Locate the cell with the specified text and output its (X, Y) center coordinate. 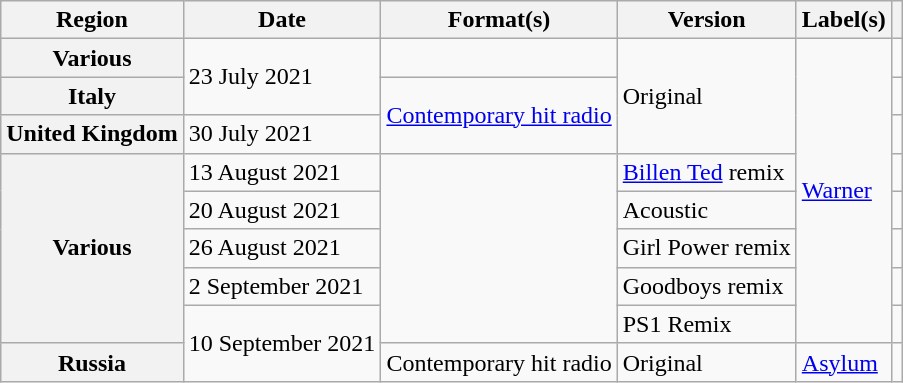
Date (282, 20)
20 August 2021 (282, 210)
Italy (92, 96)
PS1 Remix (706, 324)
Asylum (844, 362)
2 September 2021 (282, 286)
Warner (844, 191)
Acoustic (706, 210)
Goodboys remix (706, 286)
Label(s) (844, 20)
30 July 2021 (282, 134)
Billen Ted remix (706, 172)
Format(s) (499, 20)
Girl Power remix (706, 248)
Region (92, 20)
United Kingdom (92, 134)
10 September 2021 (282, 343)
Version (706, 20)
13 August 2021 (282, 172)
26 August 2021 (282, 248)
Russia (92, 362)
23 July 2021 (282, 77)
